Return the [X, Y] coordinate for the center point of the cell that contains the specified text.  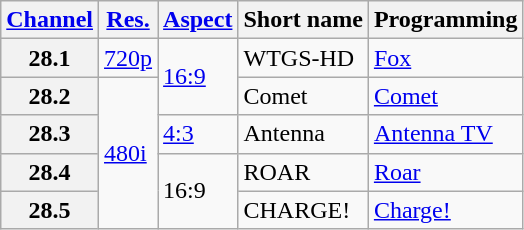
Charge! [446, 210]
ROAR [303, 172]
Antenna [303, 134]
Short name [303, 20]
Antenna TV [446, 134]
Aspect [198, 20]
28.1 [50, 58]
Roar [446, 172]
Fox [446, 58]
Programming [446, 20]
WTGS-HD [303, 58]
28.3 [50, 134]
Res. [128, 20]
Channel [50, 20]
CHARGE! [303, 210]
4:3 [198, 134]
28.5 [50, 210]
28.4 [50, 172]
28.2 [50, 96]
480i [128, 153]
720p [128, 58]
